Detect which cell encompasses the target text, then output its [X, Y] center coordinate. 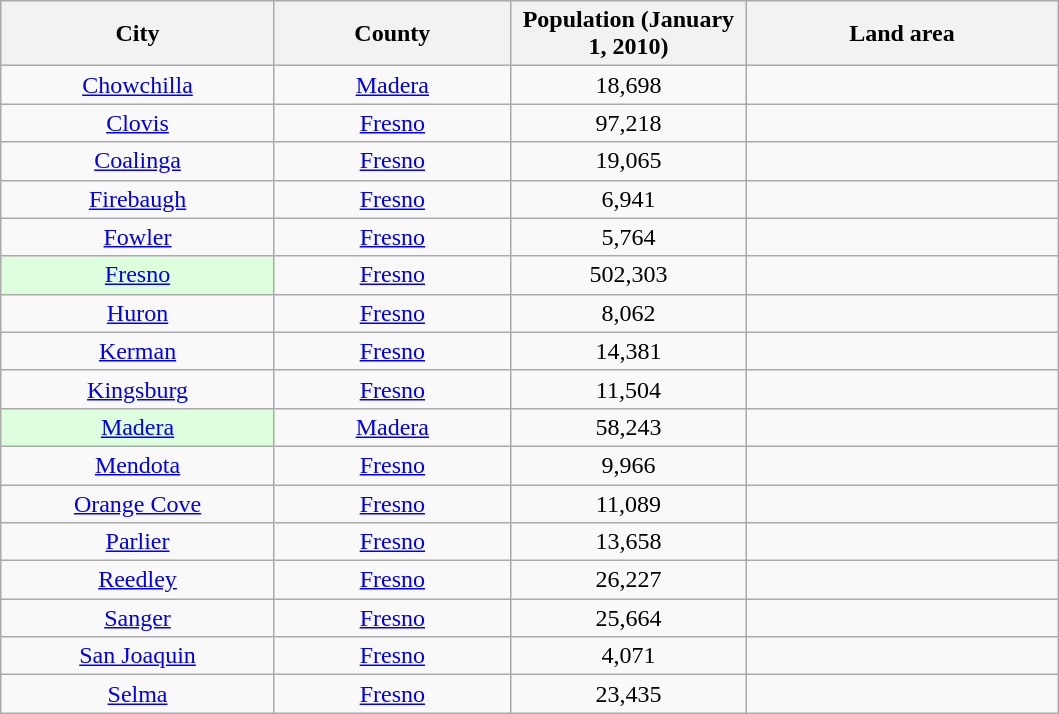
Kingsburg [138, 389]
502,303 [628, 275]
5,764 [628, 237]
Fowler [138, 237]
City [138, 34]
Clovis [138, 123]
County [392, 34]
Chowchilla [138, 85]
Firebaugh [138, 199]
Orange Cove [138, 503]
San Joaquin [138, 656]
Mendota [138, 465]
6,941 [628, 199]
18,698 [628, 85]
Parlier [138, 542]
Kerman [138, 351]
Land area [902, 34]
Reedley [138, 580]
23,435 [628, 694]
19,065 [628, 161]
Selma [138, 694]
97,218 [628, 123]
14,381 [628, 351]
Coalinga [138, 161]
Population (January 1, 2010) [628, 34]
26,227 [628, 580]
Sanger [138, 618]
8,062 [628, 313]
13,658 [628, 542]
Huron [138, 313]
9,966 [628, 465]
25,664 [628, 618]
11,504 [628, 389]
58,243 [628, 427]
4,071 [628, 656]
11,089 [628, 503]
